Provide the [X, Y] coordinate of the cell's center where the given text is located.  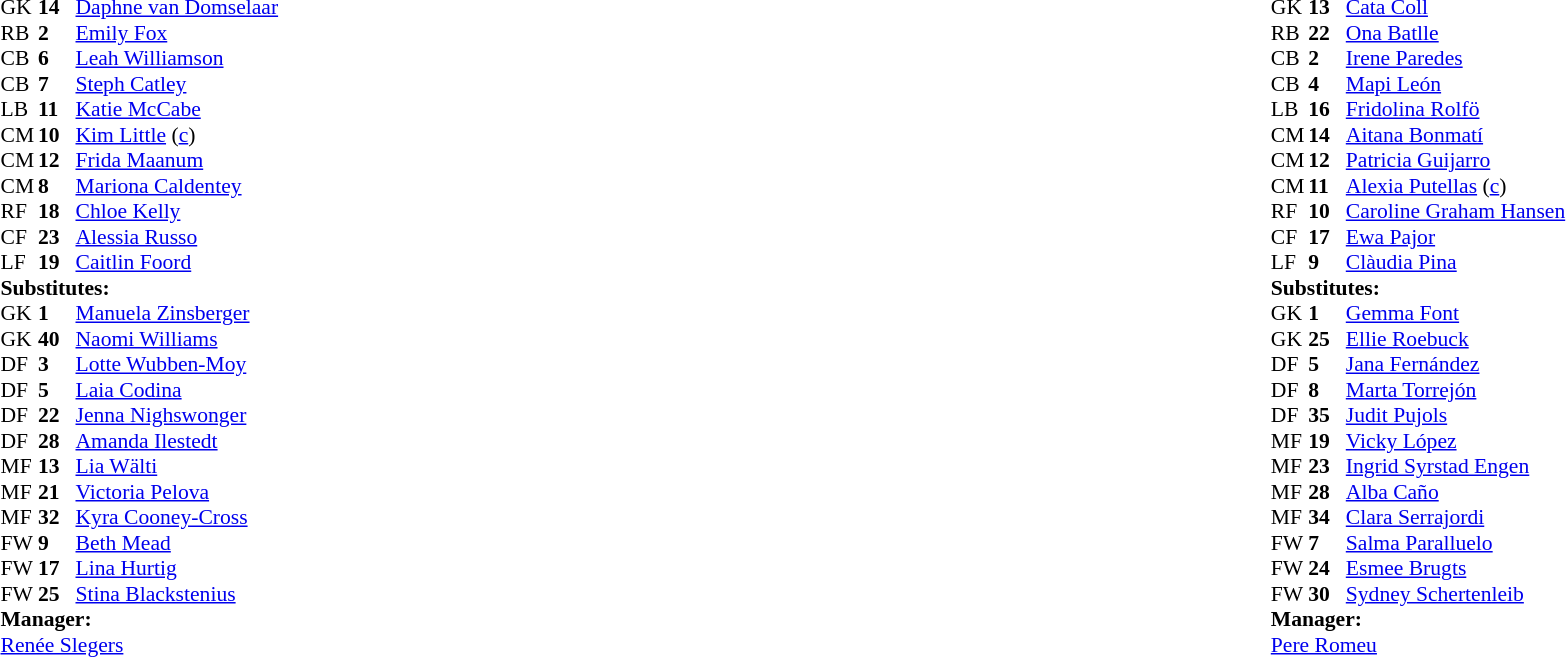
Frida Maanum [178, 161]
Lotte Wubben-Moy [178, 365]
Ellie Roebuck [1456, 339]
Clàudia Pina [1456, 263]
Caitlin Foord [178, 263]
32 [57, 517]
4 [1327, 84]
Alba Caño [1456, 492]
Victoria Pelova [178, 492]
Alexia Putellas (c) [1456, 186]
Amanda Ilestedt [178, 441]
14 [1327, 135]
Beth Mead [178, 543]
Kim Little (c) [178, 135]
Fridolina Rolfö [1456, 109]
Irene Paredes [1456, 59]
21 [57, 492]
Aitana Bonmatí [1456, 135]
Lina Hurtig [178, 569]
Ingrid Syrstad Engen [1456, 467]
Marta Torrejón [1456, 390]
Sydney Schertenleib [1456, 594]
13 [57, 467]
Leah Williamson [178, 59]
Alessia Russo [178, 237]
Naomi Williams [178, 339]
Vicky López [1456, 441]
24 [1327, 569]
Judit Pujols [1456, 415]
Gemma Font [1456, 313]
Patricia Guijarro [1456, 161]
Jenna Nighswonger [178, 415]
34 [1327, 517]
Emily Fox [178, 33]
Manuela Zinsberger [178, 313]
Chloe Kelly [178, 211]
Clara Serrajordi [1456, 517]
Salma Paralluelo [1456, 543]
Mariona Caldentey [178, 186]
Laia Codina [178, 390]
Steph Catley [178, 84]
18 [57, 211]
Katie McCabe [178, 109]
16 [1327, 109]
Esmee Brugts [1456, 569]
40 [57, 339]
6 [57, 59]
Lia Wälti [178, 467]
Ona Batlle [1456, 33]
Caroline Graham Hansen [1456, 211]
Kyra Cooney-Cross [178, 517]
Jana Fernández [1456, 365]
Ewa Pajor [1456, 237]
Mapi León [1456, 84]
30 [1327, 594]
3 [57, 365]
Stina Blackstenius [178, 594]
35 [1327, 415]
